Locate the cell with the specified text and output its (x, y) center coordinate. 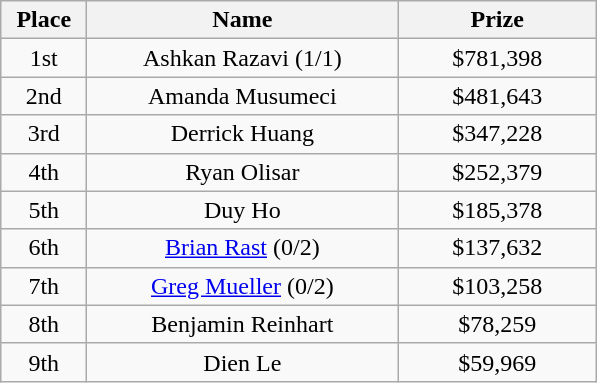
Brian Rast (0/2) (242, 248)
$59,969 (498, 362)
Dien Le (242, 362)
4th (44, 172)
Duy Ho (242, 210)
$481,643 (498, 96)
$78,259 (498, 324)
7th (44, 286)
1st (44, 58)
Derrick Huang (242, 134)
Place (44, 20)
Name (242, 20)
6th (44, 248)
9th (44, 362)
$103,258 (498, 286)
Prize (498, 20)
$781,398 (498, 58)
Amanda Musumeci (242, 96)
$185,378 (498, 210)
8th (44, 324)
Ryan Olisar (242, 172)
Greg Mueller (0/2) (242, 286)
$252,379 (498, 172)
$347,228 (498, 134)
$137,632 (498, 248)
5th (44, 210)
Ashkan Razavi (1/1) (242, 58)
3rd (44, 134)
2nd (44, 96)
Benjamin Reinhart (242, 324)
